Return the [x, y] coordinate for the center point of the cell that contains the specified text.  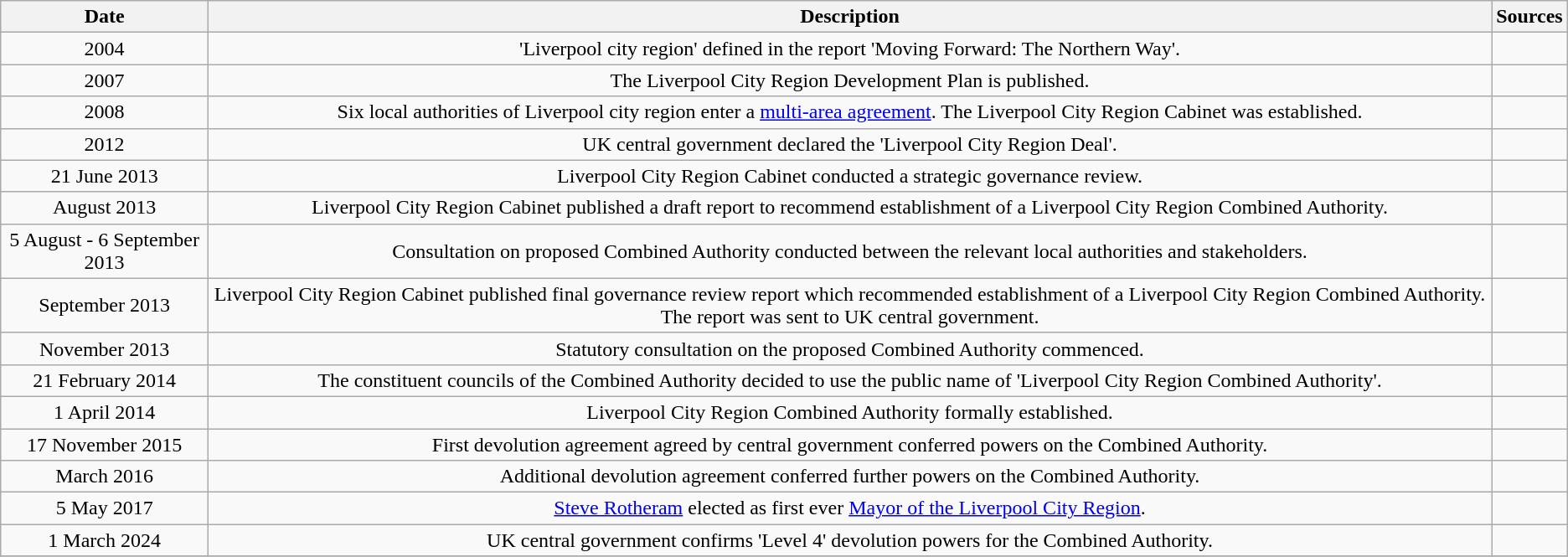
Description [850, 17]
August 2013 [105, 208]
17 November 2015 [105, 445]
Liverpool City Region Cabinet published a draft report to recommend establishment of a Liverpool City Region Combined Authority. [850, 208]
The Liverpool City Region Development Plan is published. [850, 80]
UK central government declared the 'Liverpool City Region Deal'. [850, 144]
2007 [105, 80]
1 April 2014 [105, 412]
1 March 2024 [105, 540]
Steve Rotheram elected as first ever Mayor of the Liverpool City Region. [850, 508]
5 May 2017 [105, 508]
Liverpool City Region Cabinet conducted a strategic governance review. [850, 176]
21 February 2014 [105, 380]
'Liverpool city region' defined in the report 'Moving Forward: The Northern Way'. [850, 49]
Statutory consultation on the proposed Combined Authority commenced. [850, 348]
November 2013 [105, 348]
Consultation on proposed Combined Authority conducted between the relevant local authorities and stakeholders. [850, 251]
September 2013 [105, 305]
21 June 2013 [105, 176]
Sources [1529, 17]
Six local authorities of Liverpool city region enter a multi-area agreement. The Liverpool City Region Cabinet was established. [850, 112]
UK central government confirms 'Level 4' devolution powers for the Combined Authority. [850, 540]
5 August - 6 September 2013 [105, 251]
First devolution agreement agreed by central government conferred powers on the Combined Authority. [850, 445]
Liverpool City Region Combined Authority formally established. [850, 412]
2012 [105, 144]
2008 [105, 112]
Date [105, 17]
2004 [105, 49]
March 2016 [105, 477]
Additional devolution agreement conferred further powers on the Combined Authority. [850, 477]
The constituent councils of the Combined Authority decided to use the public name of 'Liverpool City Region Combined Authority'. [850, 380]
